Extract the (X, Y) coordinate from the center of the cell holding the provided text.  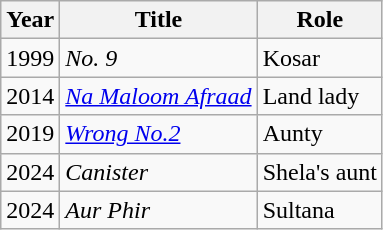
Na Maloom Afraad (158, 96)
Canister (158, 172)
2014 (30, 96)
Land lady (320, 96)
1999 (30, 58)
Wrong No.2 (158, 134)
Year (30, 20)
Title (158, 20)
Shela's aunt (320, 172)
No. 9 (158, 58)
Aunty (320, 134)
Kosar (320, 58)
Role (320, 20)
Aur Phir (158, 210)
2019 (30, 134)
Sultana (320, 210)
